Locate the cell with the specified text and output its (X, Y) center coordinate. 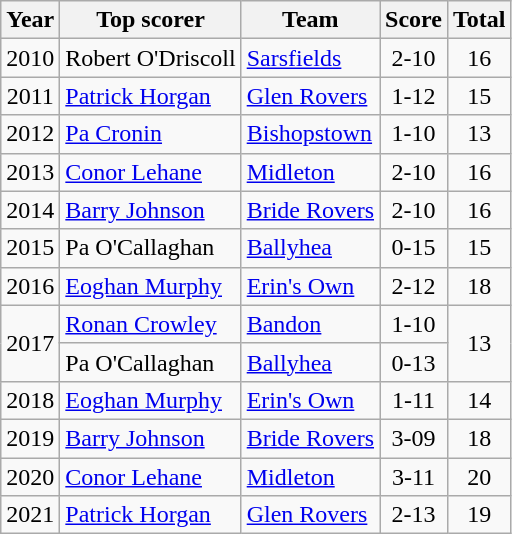
2020 (30, 477)
Ronan Crowley (150, 324)
0-15 (414, 248)
Top scorer (150, 20)
3-09 (414, 438)
2017 (30, 343)
Score (414, 20)
0-13 (414, 362)
2012 (30, 134)
Bandon (310, 324)
2013 (30, 172)
2021 (30, 515)
2016 (30, 286)
2011 (30, 96)
2010 (30, 58)
Year (30, 20)
2-13 (414, 515)
2-12 (414, 286)
2015 (30, 248)
14 (479, 400)
20 (479, 477)
2019 (30, 438)
Bishopstown (310, 134)
2018 (30, 400)
Team (310, 20)
Pa Cronin (150, 134)
Robert O'Driscoll (150, 58)
Total (479, 20)
3-11 (414, 477)
1-11 (414, 400)
19 (479, 515)
2014 (30, 210)
1-12 (414, 96)
Sarsfields (310, 58)
